Identify which cell holds the provided text, then report its [X, Y] central coordinate. 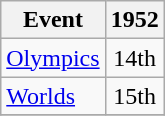
14th [134, 58]
15th [134, 96]
1952 [134, 20]
Olympics [53, 58]
Worlds [53, 96]
Event [53, 20]
